Detect which cell encompasses the target text, then output its (x, y) center coordinate. 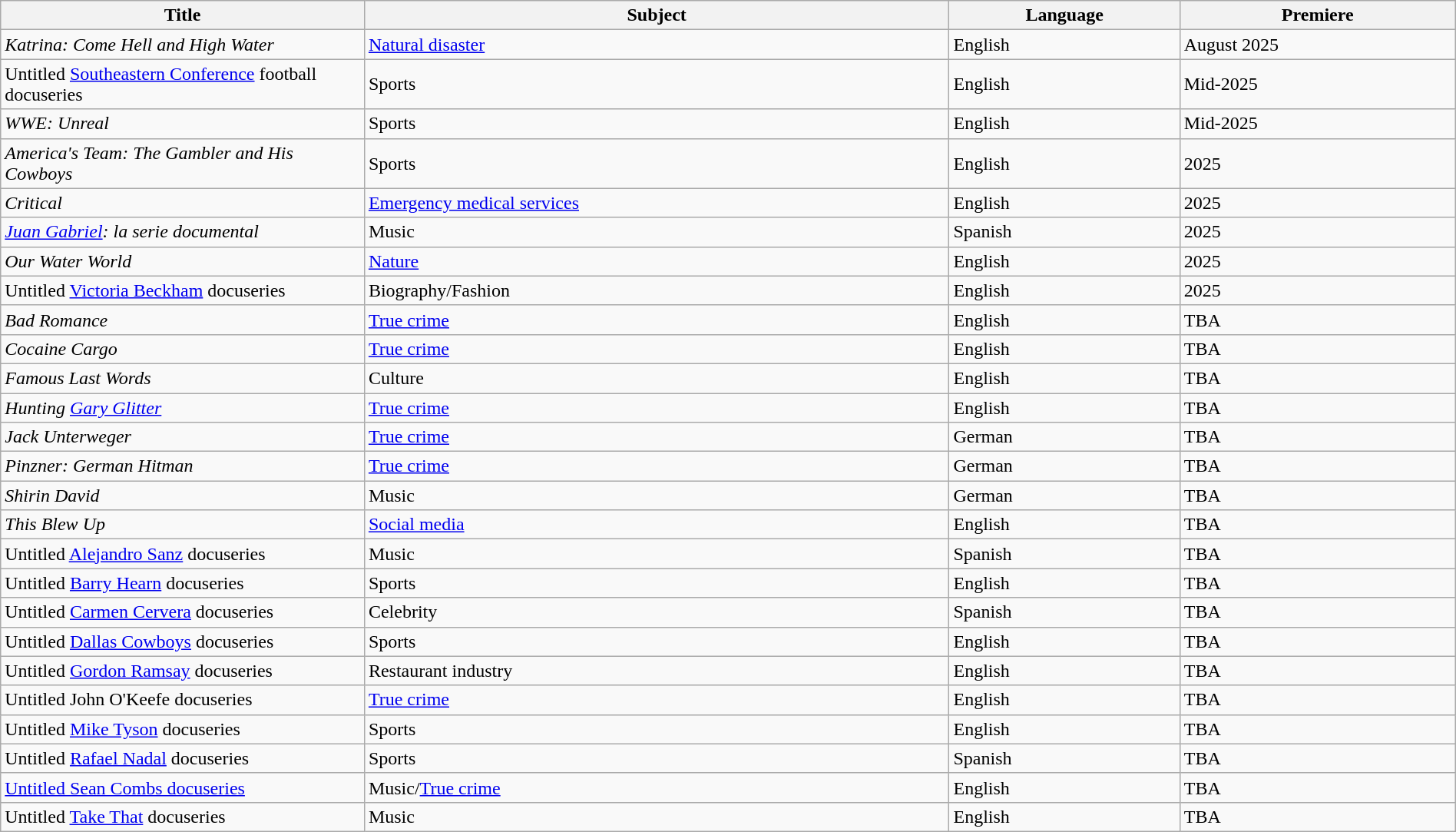
Social media (657, 525)
Untitled Take That docuseries (183, 817)
Biography/Fashion (657, 290)
Famous Last Words (183, 378)
Untitled Mike Tyson docuseries (183, 729)
Title (183, 15)
Culture (657, 378)
Subject (657, 15)
Shirin David (183, 496)
August 2025 (1318, 45)
Emergency medical services (657, 203)
Celebrity (657, 612)
Pinzner: German Hitman (183, 466)
Our Water World (183, 261)
Language (1064, 15)
Natural disaster (657, 45)
Hunting Gary Glitter (183, 408)
Music/True crime (657, 787)
Untitled Dallas Cowboys docuseries (183, 641)
Nature (657, 261)
Untitled Rafael Nadal docuseries (183, 758)
Premiere (1318, 15)
Untitled Sean Combs docuseries (183, 787)
Untitled Gordon Ramsay docuseries (183, 671)
Katrina: Come Hell and High Water (183, 45)
Cocaine Cargo (183, 349)
WWE: Unreal (183, 124)
Bad Romance (183, 320)
Jack Unterweger (183, 437)
Untitled Alejandro Sanz docuseries (183, 554)
Untitled Victoria Beckham docuseries (183, 290)
Critical (183, 203)
Untitled Carmen Cervera docuseries (183, 612)
This Blew Up (183, 525)
Juan Gabriel: la serie documental (183, 232)
Restaurant industry (657, 671)
Untitled Barry Hearn docuseries (183, 583)
America's Team: The Gambler and His Cowboys (183, 163)
Untitled Southeastern Conference football docuseries (183, 85)
Untitled John O'Keefe docuseries (183, 700)
